Search for the cell housing the specified text and yield its [x, y] center coordinate. 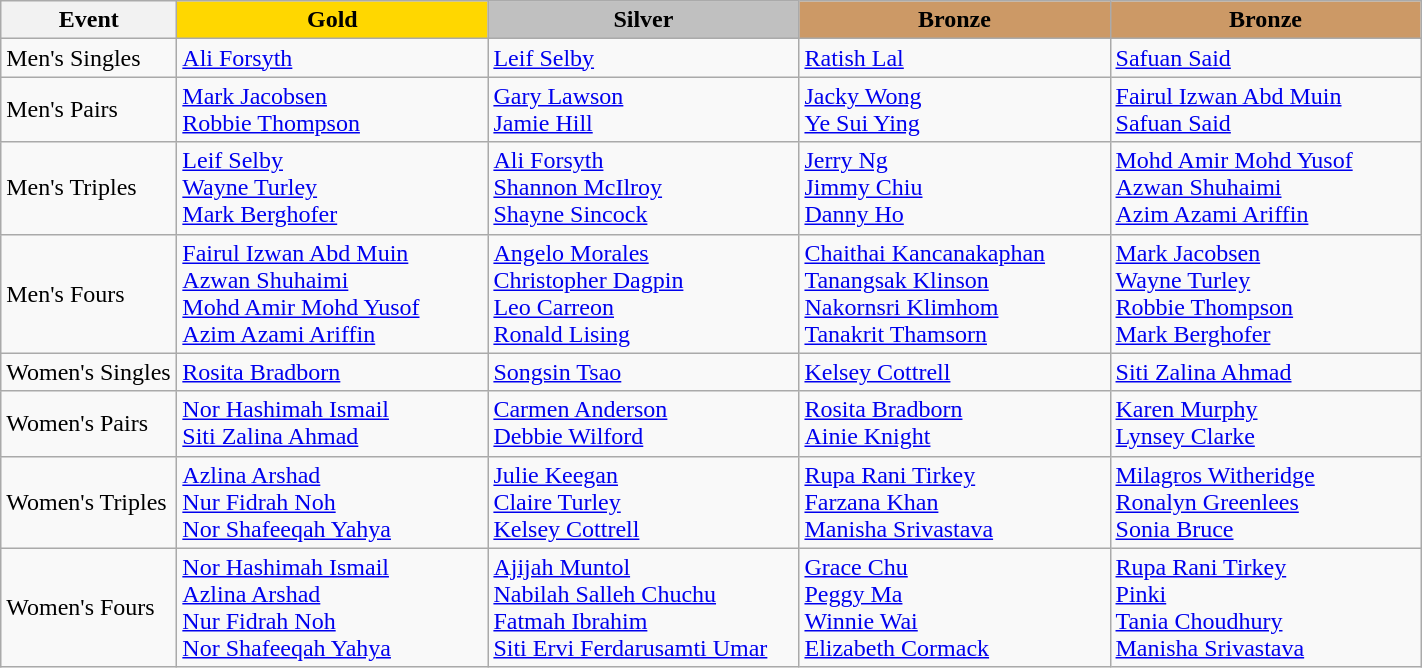
Chaithai KancanakaphanTanangsak KlinsonNakornsri KlimhomTanakrit Thamsorn [954, 294]
Kelsey Cottrell [954, 372]
Rupa Rani TirkeyPinkiTania ChoudhuryManisha Srivastava [1266, 608]
Mark JacobsenRobbie Thompson [332, 110]
Jerry NgJimmy ChiuDanny Ho [954, 188]
Men's Singles [89, 58]
Karen MurphyLynsey Clarke [1266, 424]
Grace ChuPeggy MaWinnie WaiElizabeth Cormack [954, 608]
Nor Hashimah IsmailSiti Zalina Ahmad [332, 424]
Azlina ArshadNur Fidrah NohNor Shafeeqah Yahya [332, 502]
Men's Fours [89, 294]
Safuan Said [1266, 58]
Ali Forsyth [332, 58]
Gold [332, 20]
Leif SelbyWayne TurleyMark Berghofer [332, 188]
Men's Pairs [89, 110]
Jacky WongYe Sui Ying [954, 110]
Women's Singles [89, 372]
Rosita Bradborn [332, 372]
Gary LawsonJamie Hill [644, 110]
Ajijah MuntolNabilah Salleh ChuchuFatmah IbrahimSiti Ervi Ferdarusamti Umar [644, 608]
Rupa Rani TirkeyFarzana KhanManisha Srivastava [954, 502]
Songsin Tsao [644, 372]
Mohd Amir Mohd YusofAzwan ShuhaimiAzim Azami Ariffin [1266, 188]
Siti Zalina Ahmad [1266, 372]
Fairul Izwan Abd MuinSafuan Said [1266, 110]
Nor Hashimah IsmailAzlina ArshadNur Fidrah NohNor Shafeeqah Yahya [332, 608]
Leif Selby [644, 58]
Mark JacobsenWayne TurleyRobbie ThompsonMark Berghofer [1266, 294]
Fairul Izwan Abd MuinAzwan ShuhaimiMohd Amir Mohd YusofAzim Azami Ariffin [332, 294]
Women's Pairs [89, 424]
Silver [644, 20]
Carmen AndersonDebbie Wilford [644, 424]
Women's Triples [89, 502]
Men's Triples [89, 188]
Ali ForsythShannon McIlroyShayne Sincock [644, 188]
Women's Fours [89, 608]
Angelo MoralesChristopher DagpinLeo CarreonRonald Lising [644, 294]
Milagros WitheridgeRonalyn GreenleesSonia Bruce [1266, 502]
Julie KeeganClaire TurleyKelsey Cottrell [644, 502]
Ratish Lal [954, 58]
Event [89, 20]
Rosita BradbornAinie Knight [954, 424]
